Scan for the cell matching the given text and deliver its [x, y] coordinate at center. 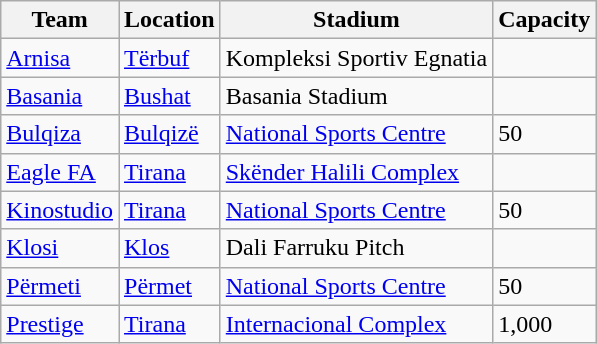
Stadium [356, 20]
Bushat [169, 96]
Bulqizë [169, 134]
Arnisa [60, 58]
Prestige [60, 324]
Tërbuf [169, 58]
Përmeti [60, 286]
Bulqiza [60, 134]
Dali Farruku Pitch [356, 248]
Kompleksi Sportiv Egnatia [356, 58]
Skënder Halili Complex [356, 172]
Team [60, 20]
Klosi [60, 248]
Eagle FA [60, 172]
Klos [169, 248]
Capacity [544, 20]
1,000 [544, 324]
Location [169, 20]
Internacional Complex [356, 324]
Përmet [169, 286]
Kinostudio [60, 210]
Basania Stadium [356, 96]
Basania [60, 96]
